Locate the cell with the specified text and output its [x, y] center coordinate. 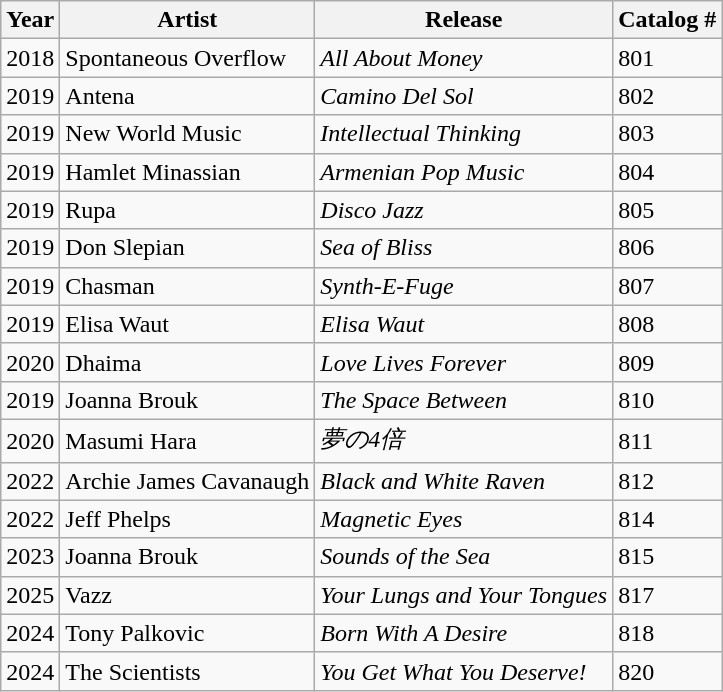
2018 [30, 58]
Catalog # [668, 20]
夢の4倍 [464, 440]
Sea of Bliss [464, 248]
Jeff Phelps [188, 519]
812 [668, 481]
Black and White Raven [464, 481]
2025 [30, 595]
807 [668, 286]
815 [668, 557]
The Space Between [464, 400]
Release [464, 20]
Rupa [188, 210]
Magnetic Eyes [464, 519]
Dhaima [188, 362]
820 [668, 671]
2023 [30, 557]
805 [668, 210]
801 [668, 58]
809 [668, 362]
803 [668, 134]
Your Lungs and Your Tongues [464, 595]
Masumi Hara [188, 440]
Chasman [188, 286]
You Get What You Deserve! [464, 671]
Year [30, 20]
Synth-E-Fuge [464, 286]
Antena [188, 96]
811 [668, 440]
Camino Del Sol [464, 96]
New World Music [188, 134]
802 [668, 96]
804 [668, 172]
818 [668, 633]
All About Money [464, 58]
Spontaneous Overflow [188, 58]
Disco Jazz [464, 210]
Hamlet Minassian [188, 172]
Don Slepian [188, 248]
Love Lives Forever [464, 362]
810 [668, 400]
Intellectual Thinking [464, 134]
Vazz [188, 595]
Armenian Pop Music [464, 172]
817 [668, 595]
Sounds of the Sea [464, 557]
Archie James Cavanaugh [188, 481]
Born With A Desire [464, 633]
The Scientists [188, 671]
808 [668, 324]
806 [668, 248]
Tony Palkovic [188, 633]
814 [668, 519]
Artist [188, 20]
